Find where the given text appears and provide that cell's center as [x, y] coordinate. 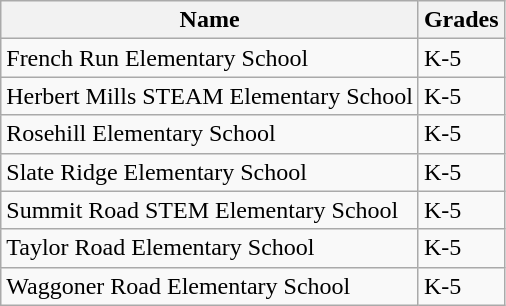
Grades [461, 20]
Name [210, 20]
French Run Elementary School [210, 58]
Slate Ridge Elementary School [210, 172]
Summit Road STEM Elementary School [210, 210]
Waggoner Road Elementary School [210, 286]
Herbert Mills STEAM Elementary School [210, 96]
Rosehill Elementary School [210, 134]
Taylor Road Elementary School [210, 248]
